Locate the cell with the specified text and output its (X, Y) center coordinate. 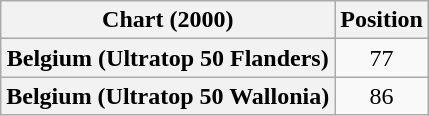
Belgium (Ultratop 50 Wallonia) (168, 96)
Belgium (Ultratop 50 Flanders) (168, 58)
Position (382, 20)
77 (382, 58)
86 (382, 96)
Chart (2000) (168, 20)
